Scan for the cell matching the given text and deliver its (x, y) coordinate at center. 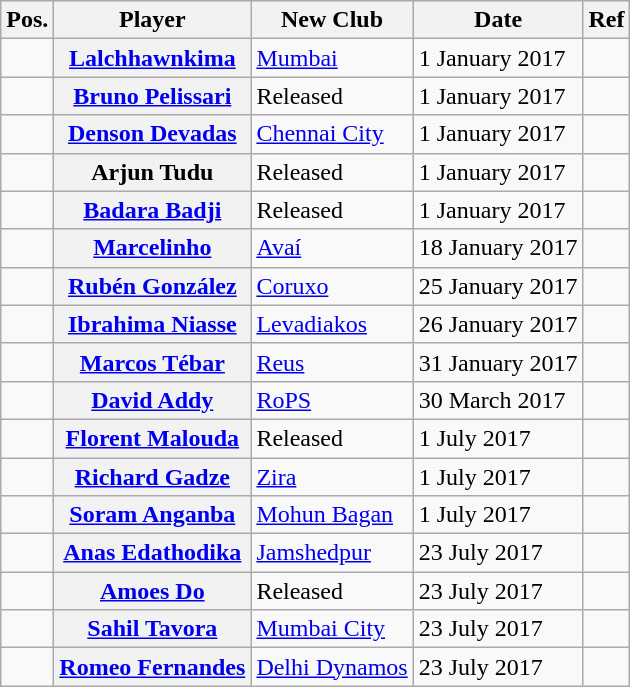
Ibrahima Niasse (152, 324)
25 January 2017 (498, 286)
Mumbai City (332, 629)
Marcos Tébar (152, 362)
Pos. (28, 20)
Avaí (332, 248)
Lalchhawnkima (152, 58)
Romeo Fernandes (152, 667)
Badara Badji (152, 210)
Richard Gadze (152, 477)
Bruno Pelissari (152, 96)
Marcelinho (152, 248)
Mohun Bagan (332, 515)
Soram Anganba (152, 515)
Arjun Tudu (152, 172)
Rubén González (152, 286)
Sahil Tavora (152, 629)
Reus (332, 362)
Amoes Do (152, 591)
Zira (332, 477)
18 January 2017 (498, 248)
Chennai City (332, 134)
Delhi Dynamos (332, 667)
New Club (332, 20)
Ref (606, 20)
Florent Malouda (152, 438)
26 January 2017 (498, 324)
Mumbai (332, 58)
31 January 2017 (498, 362)
Denson Devadas (152, 134)
Date (498, 20)
30 March 2017 (498, 400)
David Addy (152, 400)
Levadiakos (332, 324)
Player (152, 20)
RoPS (332, 400)
Coruxo (332, 286)
Jamshedpur (332, 553)
Anas Edathodika (152, 553)
